Return [x, y] of the center of cell containing provided text 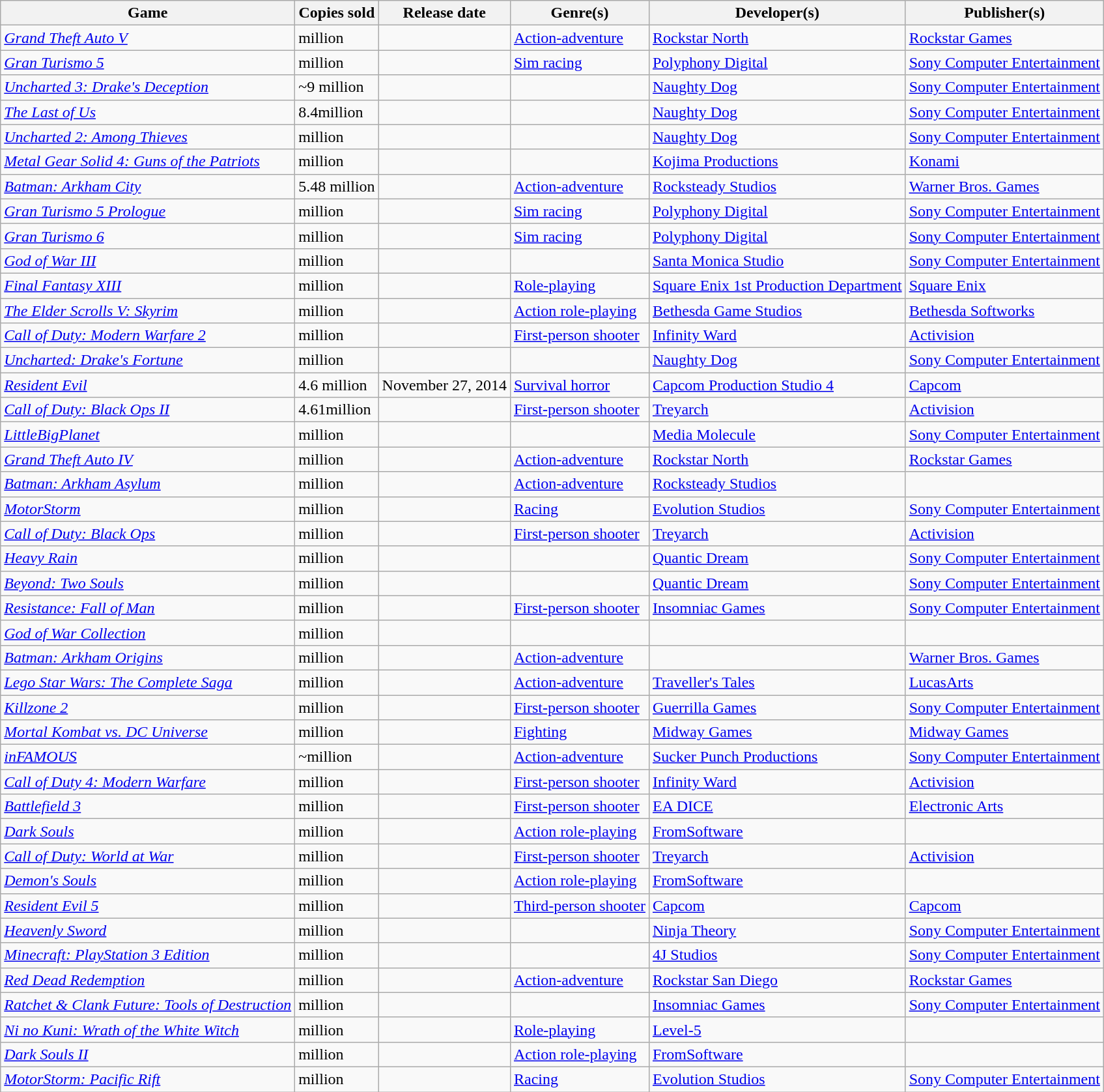
Red Dead Redemption [148, 980]
4.6 million [337, 385]
4J Studios [777, 955]
Metal Gear Solid 4: Guns of the Patriots [148, 162]
Capcom Production Studio 4 [777, 385]
The Last of Us [148, 112]
Traveller's Tales [777, 682]
Call of Duty 4: Modern Warfare [148, 782]
inFAMOUS [148, 757]
Level-5 [777, 1029]
Santa Monica Studio [777, 261]
Media Molecule [777, 435]
LittleBigPlanet [148, 435]
Release date [444, 13]
Mortal Kombat vs. DC Universe [148, 732]
Lego Star Wars: The Complete Saga [148, 682]
November 27, 2014 [444, 385]
Publisher(s) [1004, 13]
Final Fantasy XIII [148, 285]
Genre(s) [580, 13]
Heavy Rain [148, 558]
MotorStorm: Pacific Rift [148, 1079]
Heavenly Sword [148, 930]
Dark Souls II [148, 1054]
4.61million [337, 410]
~million [337, 757]
MotorStorm [148, 509]
EA DICE [777, 807]
Minecraft: PlayStation 3 Edition [148, 955]
~9 million [337, 87]
God of War Collection [148, 633]
Beyond: Two Souls [148, 583]
Resident Evil 5 [148, 906]
Resident Evil [148, 385]
Ni no Kuni: Wrath of the White Witch [148, 1029]
Gran Turismo 5 Prologue [148, 211]
Third-person shooter [580, 906]
Developer(s) [777, 13]
Rockstar San Diego [777, 980]
Game [148, 13]
5.48 million [337, 186]
Call of Duty: Black Ops II [148, 410]
Square Enix 1st Production Department [777, 285]
Uncharted 3: Drake's Deception [148, 87]
Copies sold [337, 13]
Dark Souls [148, 831]
Gran Turismo 5 [148, 63]
Ratchet & Clank Future: Tools of Destruction [148, 1005]
8.4million [337, 112]
Fighting [580, 732]
Uncharted: Drake's Fortune [148, 360]
Grand Theft Auto IV [148, 459]
Grand Theft Auto V [148, 38]
Kojima Productions [777, 162]
Electronic Arts [1004, 807]
Bethesda Softworks [1004, 311]
Call of Duty: Modern Warfare 2 [148, 336]
God of War III [148, 261]
Batman: Arkham City [148, 186]
The Elder Scrolls V: Skyrim [148, 311]
Batman: Arkham Origins [148, 657]
Batman: Arkham Asylum [148, 484]
Ninja Theory [777, 930]
Killzone 2 [148, 707]
Sucker Punch Productions [777, 757]
Guerrilla Games [777, 707]
Demon's Souls [148, 881]
Call of Duty: World at War [148, 856]
Bethesda Game Studios [777, 311]
Survival horror [580, 385]
LucasArts [1004, 682]
Square Enix [1004, 285]
Call of Duty: Black Ops [148, 534]
Konami [1004, 162]
Battlefield 3 [148, 807]
Gran Turismo 6 [148, 236]
Resistance: Fall of Man [148, 608]
Uncharted 2: Among Thieves [148, 137]
